Identify which cell holds the provided text, then report its (X, Y) central coordinate. 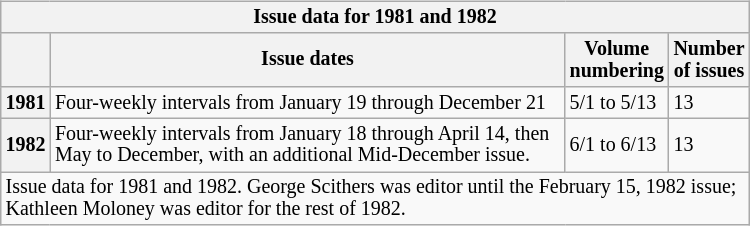
1981 (26, 102)
5/1 to 5/13 (617, 102)
6/1 to 6/13 (617, 144)
Four-weekly intervals from January 18 through April 14, then May to December, with an additional Mid-December issue. (308, 144)
Four-weekly intervals from January 19 through December 21 (308, 102)
Numberof issues (710, 60)
Issue dates (308, 60)
Volumenumbering (617, 60)
Issue data for 1981 and 1982 (375, 18)
Issue data for 1981 and 1982. George Scithers was editor until the February 15, 1982 issue; Kathleen Moloney was editor for the rest of 1982. (375, 198)
1982 (26, 144)
